Search for the cell housing the specified text and yield its [x, y] center coordinate. 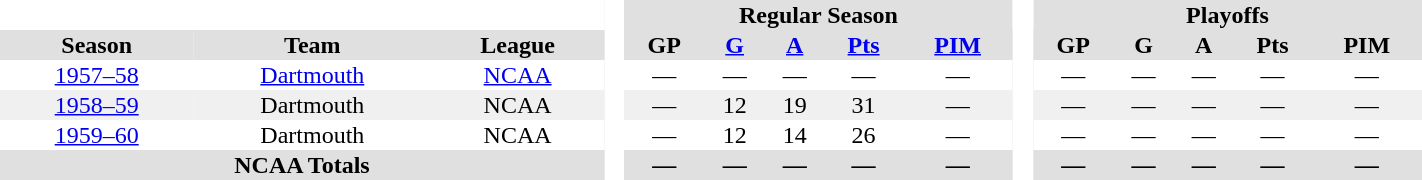
Team [312, 45]
1958–59 [96, 105]
31 [864, 105]
1957–58 [96, 75]
League [518, 45]
Playoffs [1228, 15]
19 [795, 105]
1959–60 [96, 135]
Season [96, 45]
NCAA Totals [302, 165]
14 [795, 135]
Regular Season [818, 15]
26 [864, 135]
